Find where the given text appears and provide that cell's center as (x, y) coordinate. 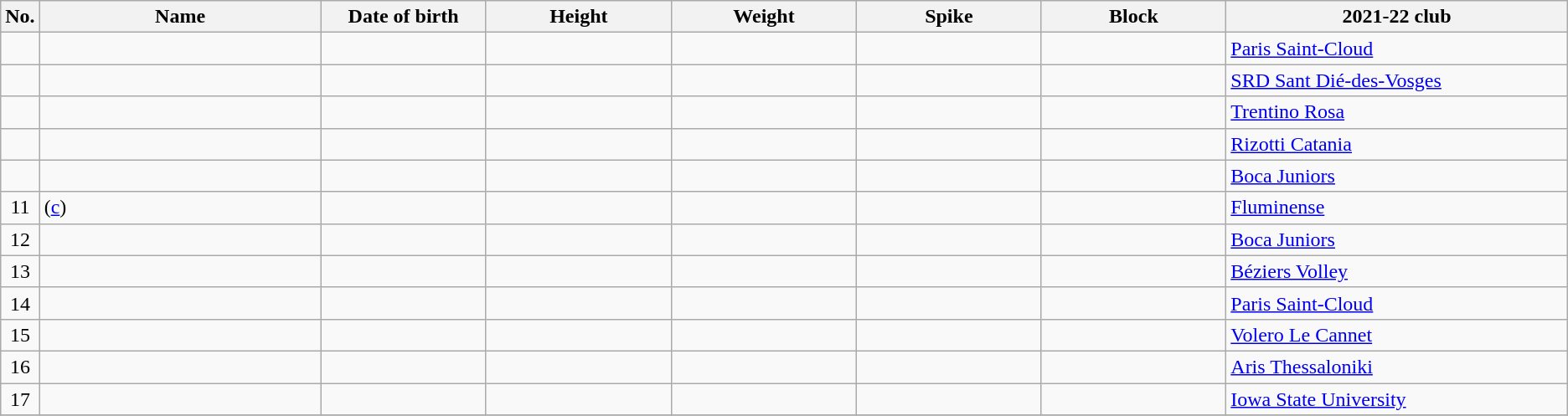
Fluminense (1397, 208)
15 (20, 335)
Height (578, 17)
Weight (764, 17)
16 (20, 367)
Date of birth (404, 17)
Name (180, 17)
Béziers Volley (1397, 271)
SRD Sant Dié-des-Vosges (1397, 80)
Block (1134, 17)
Rizotti Catania (1397, 144)
Trentino Rosa (1397, 112)
Spike (950, 17)
17 (20, 399)
2021-22 club (1397, 17)
Iowa State University (1397, 399)
11 (20, 208)
12 (20, 239)
14 (20, 303)
Volero Le Cannet (1397, 335)
No. (20, 17)
13 (20, 271)
Aris Thessaloniki (1397, 367)
(c) (180, 208)
